Detect which cell encompasses the target text, then output its (x, y) center coordinate. 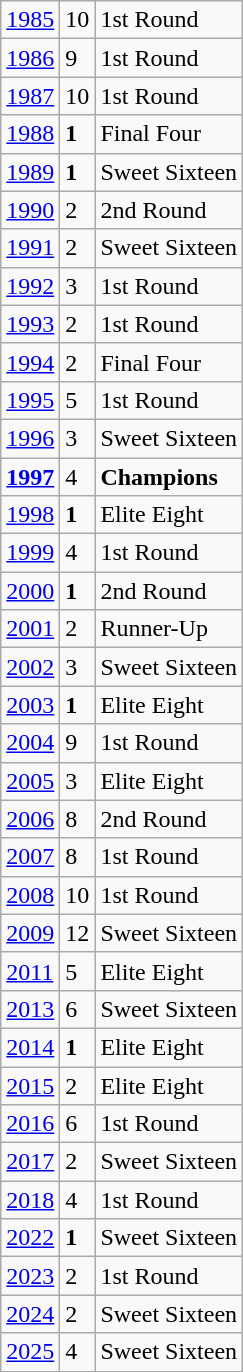
12 (78, 933)
2009 (30, 933)
2005 (30, 781)
1990 (30, 210)
1989 (30, 172)
1986 (30, 58)
2023 (30, 1276)
2025 (30, 1352)
2015 (30, 1085)
2018 (30, 1200)
1997 (30, 477)
2014 (30, 1047)
2016 (30, 1124)
1998 (30, 515)
2001 (30, 629)
1988 (30, 134)
1999 (30, 553)
2003 (30, 705)
1985 (30, 20)
2002 (30, 667)
2017 (30, 1162)
2011 (30, 971)
2013 (30, 1009)
2022 (30, 1238)
2004 (30, 743)
Champions (169, 477)
2008 (30, 895)
1996 (30, 438)
2006 (30, 819)
2000 (30, 591)
1991 (30, 248)
Runner-Up (169, 629)
1994 (30, 362)
1992 (30, 286)
1993 (30, 324)
2024 (30, 1314)
2007 (30, 857)
1987 (30, 96)
1995 (30, 400)
